Extract the (X, Y) coordinate from the center of the cell holding the provided text.  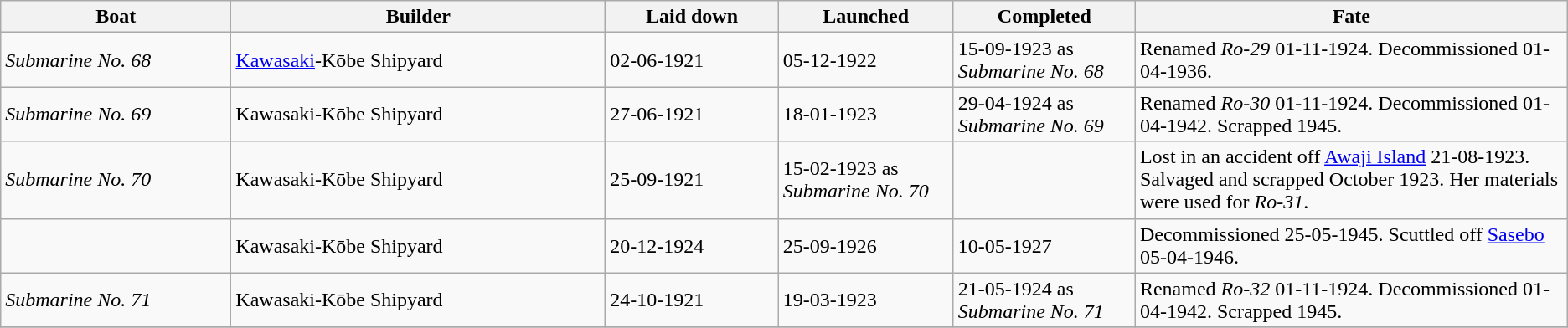
25-09-1926 (866, 246)
Decommissioned 25-05-1945. Scuttled off Sasebo 05-04-1946. (1351, 246)
Builder (419, 17)
Submarine No. 68 (116, 60)
Boat (116, 17)
Laid down (692, 17)
Renamed Ro-30 01-11-1924. Decommissioned 01-04-1942. Scrapped 1945. (1351, 114)
Fate (1351, 17)
20-12-1924 (692, 246)
Renamed Ro-32 01-11-1924. Decommissioned 01-04-1942. Scrapped 1945. (1351, 300)
25-09-1921 (692, 180)
10-05-1927 (1044, 246)
05-12-1922 (866, 60)
27-06-1921 (692, 114)
Completed (1044, 17)
15-02-1923 as Submarine No. 70 (866, 180)
21-05-1924 as Submarine No. 71 (1044, 300)
19-03-1923 (866, 300)
Lost in an accident off Awaji Island 21-08-1923. Salvaged and scrapped October 1923. Her materials were used for Ro-31. (1351, 180)
24-10-1921 (692, 300)
Launched (866, 17)
29-04-1924 as Submarine No. 69 (1044, 114)
02-06-1921 (692, 60)
Renamed Ro-29 01-11-1924. Decommissioned 01-04-1936. (1351, 60)
Submarine No. 69 (116, 114)
Submarine No. 70 (116, 180)
15-09-1923 as Submarine No. 68 (1044, 60)
18-01-1923 (866, 114)
Submarine No. 71 (116, 300)
